Capture the cell that displays the provided text and extract its [x, y] central coordinate. 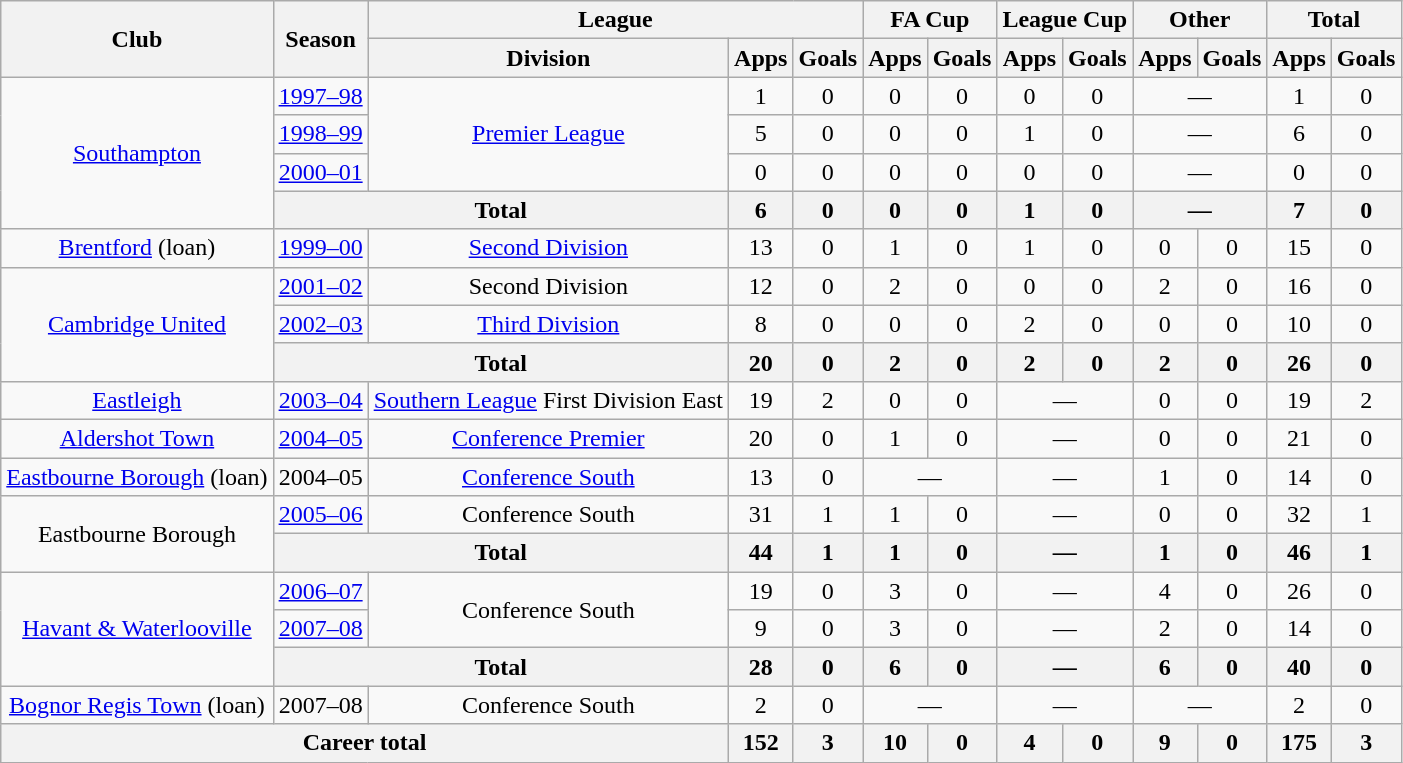
Brentford (loan) [137, 248]
2000–01 [320, 172]
44 [761, 553]
Division [548, 58]
Aldershot Town [137, 438]
28 [761, 667]
Premier League [548, 134]
Cambridge United [137, 324]
Club [137, 39]
32 [1299, 515]
16 [1299, 286]
12 [761, 286]
Eastbourne Borough (loan) [137, 477]
152 [761, 743]
Career total [365, 743]
League [616, 20]
40 [1299, 667]
Conference Premier [548, 438]
1998–99 [320, 134]
21 [1299, 438]
Bognor Regis Town (loan) [137, 705]
Eastleigh [137, 400]
Third Division [548, 324]
FA Cup [930, 20]
46 [1299, 553]
2005–06 [320, 515]
1997–98 [320, 96]
Eastbourne Borough [137, 534]
2006–07 [320, 591]
League Cup [1065, 20]
Southampton [137, 153]
31 [761, 515]
5 [761, 134]
Southern League First Division East [548, 400]
2002–03 [320, 324]
7 [1299, 210]
Havant & Waterlooville [137, 629]
2001–02 [320, 286]
Other [1200, 20]
175 [1299, 743]
1999–00 [320, 248]
Season [320, 39]
2003–04 [320, 400]
15 [1299, 248]
8 [761, 324]
